Pinpoint the cell where the given text exists, returning its (X, Y) midpoint coordinate. 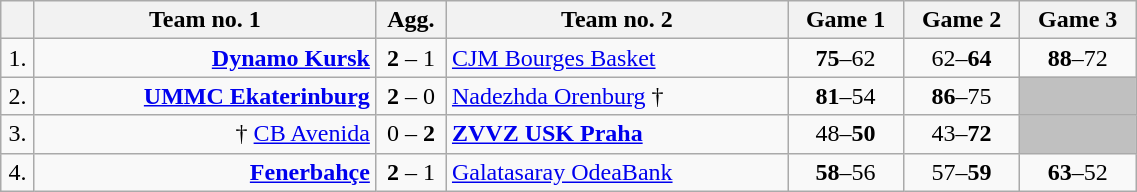
81–54 (846, 96)
4. (18, 172)
Game 2 (962, 20)
Agg. (410, 20)
63–52 (1078, 172)
86–75 (962, 96)
62–64 (962, 58)
43–72 (962, 134)
Galatasaray OdeaBank (616, 172)
UMMC Ekaterinburg (204, 96)
Game 1 (846, 20)
48–50 (846, 134)
2. (18, 96)
Nadezhda Orenburg † (616, 96)
3. (18, 134)
CJM Bourges Basket (616, 58)
2 – 0 (410, 96)
ZVVZ USK Praha (616, 134)
88–72 (1078, 58)
Dynamo Kursk (204, 58)
† CB Avenida (204, 134)
58–56 (846, 172)
1. (18, 58)
Team no. 1 (204, 20)
Game 3 (1078, 20)
75–62 (846, 58)
0 – 2 (410, 134)
57–59 (962, 172)
Team no. 2 (616, 20)
Fenerbahçe (204, 172)
